Determine the [x, y] coordinate at the center of the cell enclosing the given text.  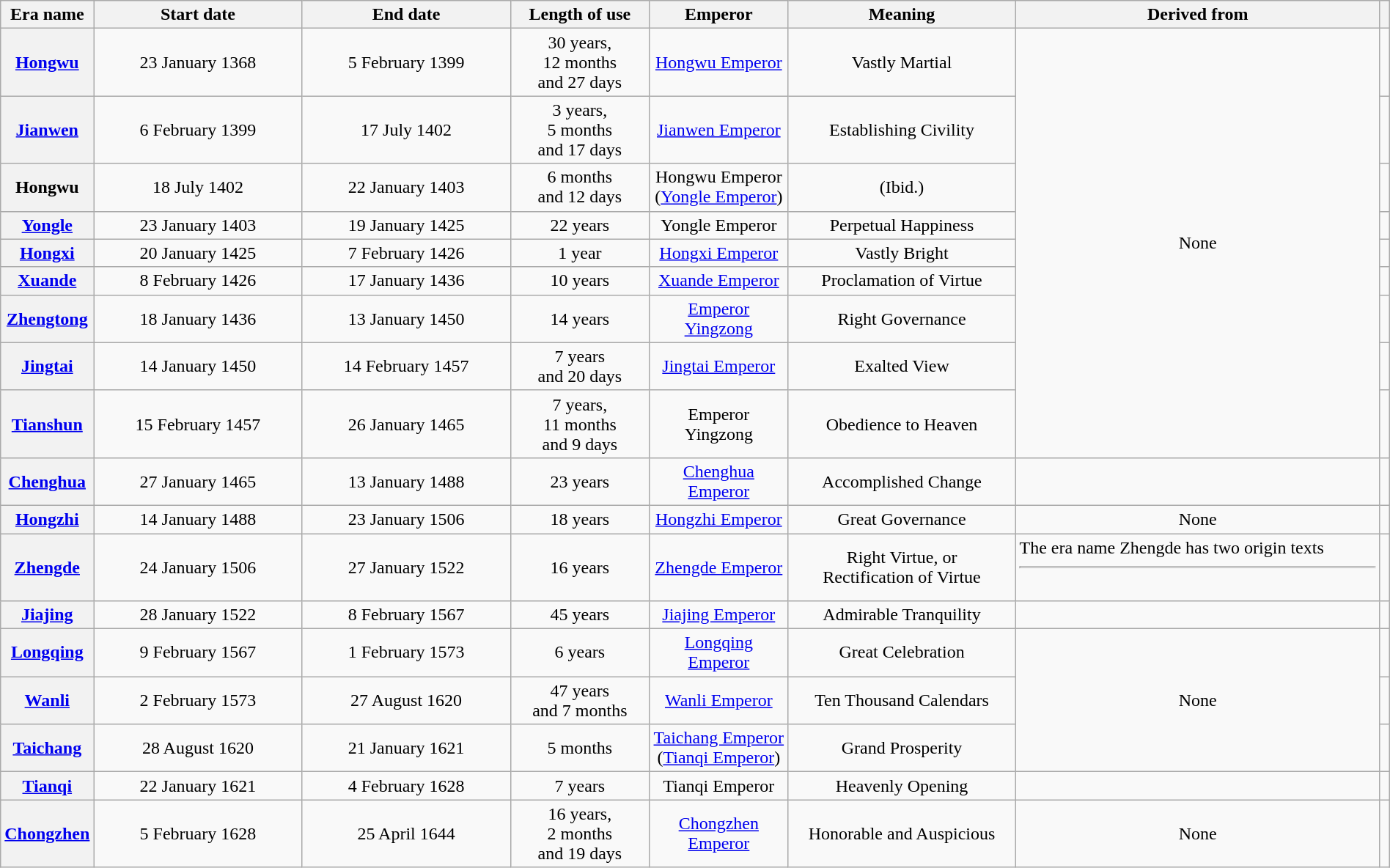
20 January 1425 [198, 253]
18 years [579, 519]
7 yearsand 20 days [579, 367]
8 February 1567 [406, 615]
14 years [579, 318]
The era name Zhengde has two origin texts [1198, 567]
Jingtai Emperor [718, 367]
Jianwen [47, 130]
22 years [579, 225]
14 February 1457 [406, 367]
25 April 1644 [406, 834]
16 years,2 monthsand 19 days [579, 834]
Obedience to Heaven [902, 424]
4 February 1628 [406, 786]
1 February 1573 [406, 652]
Jiajing Emperor [718, 615]
22 January 1403 [406, 188]
Xuande [47, 281]
10 years [579, 281]
Meaning [902, 15]
Vastly Bright [902, 253]
Derived from [1198, 15]
Grand Prosperity [902, 748]
23 January 1403 [198, 225]
30 years,12 monthsand 27 days [579, 62]
7 years [579, 786]
17 July 1402 [406, 130]
6 February 1399 [198, 130]
Tianshun [47, 424]
16 years [579, 567]
6 monthsand 12 days [579, 188]
Yongle Emperor [718, 225]
Wanli [47, 701]
Era name [47, 15]
Hongzhi [47, 519]
Exalted View [902, 367]
26 January 1465 [406, 424]
Jiajing [47, 615]
Hongxi [47, 253]
Vastly Martial [902, 62]
23 January 1368 [198, 62]
Longqing Emperor [718, 652]
Admirable Tranquility [902, 615]
Taichang [47, 748]
9 February 1567 [198, 652]
Zhengtong [47, 318]
Wanli Emperor [718, 701]
27 August 1620 [406, 701]
Chongzhen [47, 834]
Start date [198, 15]
Jingtai [47, 367]
3 years,5 monthsand 17 days [579, 130]
23 years [579, 481]
Xuande Emperor [718, 281]
Right Governance [902, 318]
Establishing Civility [902, 130]
15 February 1457 [198, 424]
Hongzhi Emperor [718, 519]
23 January 1506 [406, 519]
28 August 1620 [198, 748]
14 January 1450 [198, 367]
Taichang Emperor(Tianqi Emperor) [718, 748]
Yongle [47, 225]
Length of use [579, 15]
Tianqi [47, 786]
Great Celebration [902, 652]
8 February 1426 [198, 281]
Great Governance [902, 519]
27 January 1465 [198, 481]
1 year [579, 253]
Hongwu Emperor [718, 62]
19 January 1425 [406, 225]
7 February 1426 [406, 253]
Heavenly Opening [902, 786]
5 months [579, 748]
5 February 1399 [406, 62]
Proclamation of Virtue [902, 281]
Accomplished Change [902, 481]
21 January 1621 [406, 748]
Zhengde Emperor [718, 567]
Tianqi Emperor [718, 786]
End date [406, 15]
Hongxi Emperor [718, 253]
14 January 1488 [198, 519]
Honorable and Auspicious [902, 834]
Hongwu Emperor(Yongle Emperor) [718, 188]
6 years [579, 652]
Chenghua [47, 481]
13 January 1488 [406, 481]
22 January 1621 [198, 786]
Longqing [47, 652]
2 February 1573 [198, 701]
7 years,11 monthsand 9 days [579, 424]
13 January 1450 [406, 318]
28 January 1522 [198, 615]
Chongzhen Emperor [718, 834]
47 yearsand 7 months [579, 701]
24 January 1506 [198, 567]
5 February 1628 [198, 834]
Emperor [718, 15]
Jianwen Emperor [718, 130]
45 years [579, 615]
18 July 1402 [198, 188]
(Ibid.) [902, 188]
Chenghua Emperor [718, 481]
Perpetual Happiness [902, 225]
Zhengde [47, 567]
27 January 1522 [406, 567]
17 January 1436 [406, 281]
18 January 1436 [198, 318]
Right Virtue, orRectification of Virtue [902, 567]
Ten Thousand Calendars [902, 701]
